Detect which cell encompasses the target text, then output its [X, Y] center coordinate. 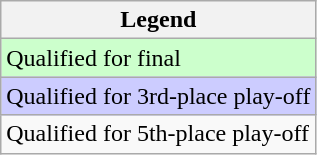
Qualified for 3rd-place play-off [158, 96]
Legend [158, 20]
Qualified for final [158, 58]
Qualified for 5th-place play-off [158, 134]
